Return [X, Y] of the center of cell containing provided text 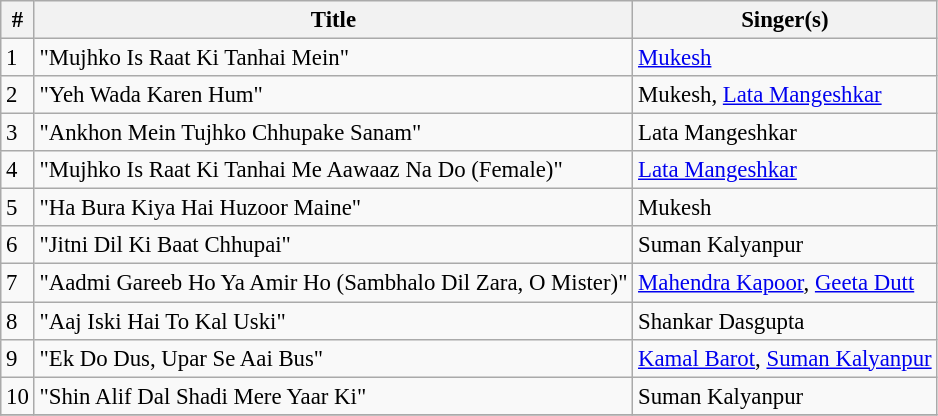
"Mujhko Is Raat Ki Tanhai Mein" [334, 58]
3 [18, 133]
Singer(s) [785, 20]
"Aaj Iski Hai To Kal Uski" [334, 321]
Mukesh, Lata Mangeshkar [785, 95]
Title [334, 20]
10 [18, 396]
"Yeh Wada Karen Hum" [334, 95]
9 [18, 358]
"Shin Alif Dal Shadi Mere Yaar Ki" [334, 396]
Kamal Barot, Suman Kalyanpur [785, 358]
"Ankhon Mein Tujhko Chhupake Sanam" [334, 133]
7 [18, 283]
5 [18, 208]
8 [18, 321]
# [18, 20]
"Aadmi Gareeb Ho Ya Amir Ho (Sambhalo Dil Zara, O Mister)" [334, 283]
"Jitni Dil Ki Baat Chhupai" [334, 245]
Shankar Dasgupta [785, 321]
"Ha Bura Kiya Hai Huzoor Maine" [334, 208]
4 [18, 170]
Mahendra Kapoor, Geeta Dutt [785, 283]
"Mujhko Is Raat Ki Tanhai Me Aawaaz Na Do (Female)" [334, 170]
1 [18, 58]
"Ek Do Dus, Upar Se Aai Bus" [334, 358]
6 [18, 245]
2 [18, 95]
